Capture the cell that displays the provided text and extract its [x, y] central coordinate. 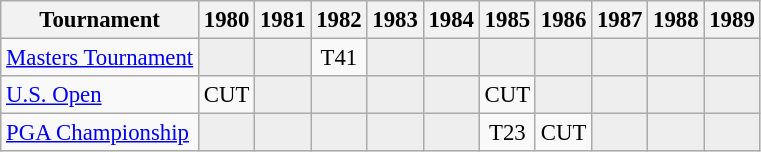
Tournament [100, 20]
1987 [620, 20]
PGA Championship [100, 133]
T23 [507, 133]
1984 [451, 20]
1981 [283, 20]
1986 [563, 20]
1989 [732, 20]
1980 [227, 20]
1985 [507, 20]
T41 [339, 58]
1988 [676, 20]
Masters Tournament [100, 58]
1982 [339, 20]
1983 [395, 20]
U.S. Open [100, 95]
